Extract the (x, y) coordinate from the center of the cell holding the provided text.  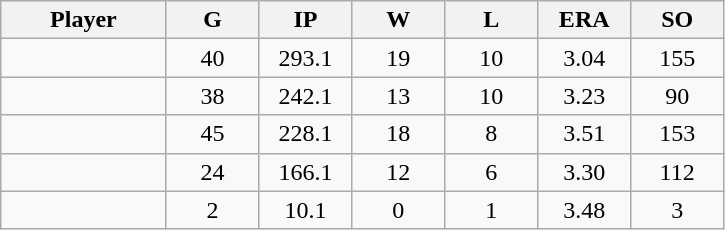
90 (678, 96)
3.30 (584, 172)
242.1 (306, 96)
12 (398, 172)
IP (306, 20)
3.04 (584, 58)
3.48 (584, 210)
40 (212, 58)
W (398, 20)
G (212, 20)
3.23 (584, 96)
24 (212, 172)
SO (678, 20)
166.1 (306, 172)
112 (678, 172)
3 (678, 210)
L (492, 20)
228.1 (306, 134)
10.1 (306, 210)
Player (84, 20)
13 (398, 96)
18 (398, 134)
293.1 (306, 58)
8 (492, 134)
3.51 (584, 134)
6 (492, 172)
2 (212, 210)
0 (398, 210)
155 (678, 58)
ERA (584, 20)
1 (492, 210)
153 (678, 134)
19 (398, 58)
45 (212, 134)
38 (212, 96)
